Return [x, y] of the center of cell containing provided text 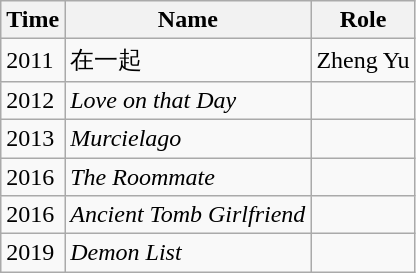
2019 [33, 253]
2013 [33, 138]
Role [363, 20]
Ancient Tomb Girlfriend [188, 215]
Demon List [188, 253]
Name [188, 20]
Zheng Yu [363, 60]
2012 [33, 100]
The Roommate [188, 177]
Murcielago [188, 138]
2011 [33, 60]
Time [33, 20]
在一起 [188, 60]
Love on that Day [188, 100]
